Return the [x, y] coordinate for the center point of the cell that contains the specified text.  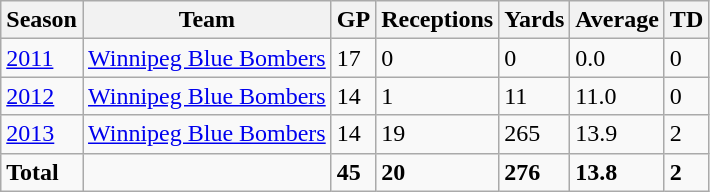
2011 [42, 58]
13.8 [618, 172]
20 [438, 172]
265 [534, 134]
17 [353, 58]
19 [438, 134]
11 [534, 96]
45 [353, 172]
11.0 [618, 96]
TD [686, 20]
Season [42, 20]
Yards [534, 20]
2012 [42, 96]
Total [42, 172]
2013 [42, 134]
Average [618, 20]
13.9 [618, 134]
1 [438, 96]
Receptions [438, 20]
0.0 [618, 58]
276 [534, 172]
Team [206, 20]
GP [353, 20]
